Extract the (x, y) coordinate from the center of the cell holding the provided text.  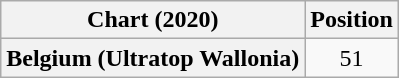
51 (352, 58)
Belgium (Ultratop Wallonia) (153, 58)
Position (352, 20)
Chart (2020) (153, 20)
